Scan for the cell matching the given text and deliver its [X, Y] coordinate at center. 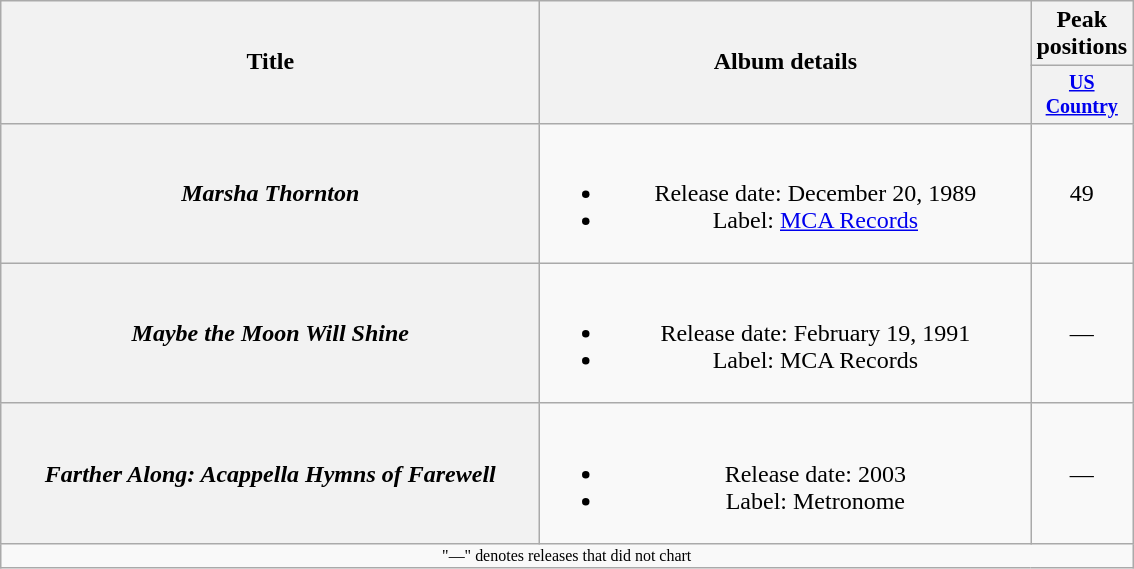
"—" denotes releases that did not chart [567, 555]
Release date: December 20, 1989Label: MCA Records [786, 193]
Album details [786, 62]
Title [270, 62]
Maybe the Moon Will Shine [270, 333]
Marsha Thornton [270, 193]
Release date: February 19, 1991Label: MCA Records [786, 333]
Release date: 2003Label: Metronome [786, 473]
US Country [1082, 94]
Farther Along: Acappella Hymns of Farewell [270, 473]
Peak positions [1082, 34]
49 [1082, 193]
